For the text-containing cell, return its midpoint in [X, Y] coordinate format. 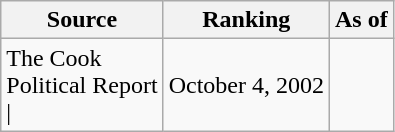
October 4, 2002 [246, 85]
Ranking [246, 20]
Source [82, 20]
As of [361, 20]
The CookPolitical Report| [82, 85]
